From the cell containing the given text, extract its center point as [X, Y] coordinate. 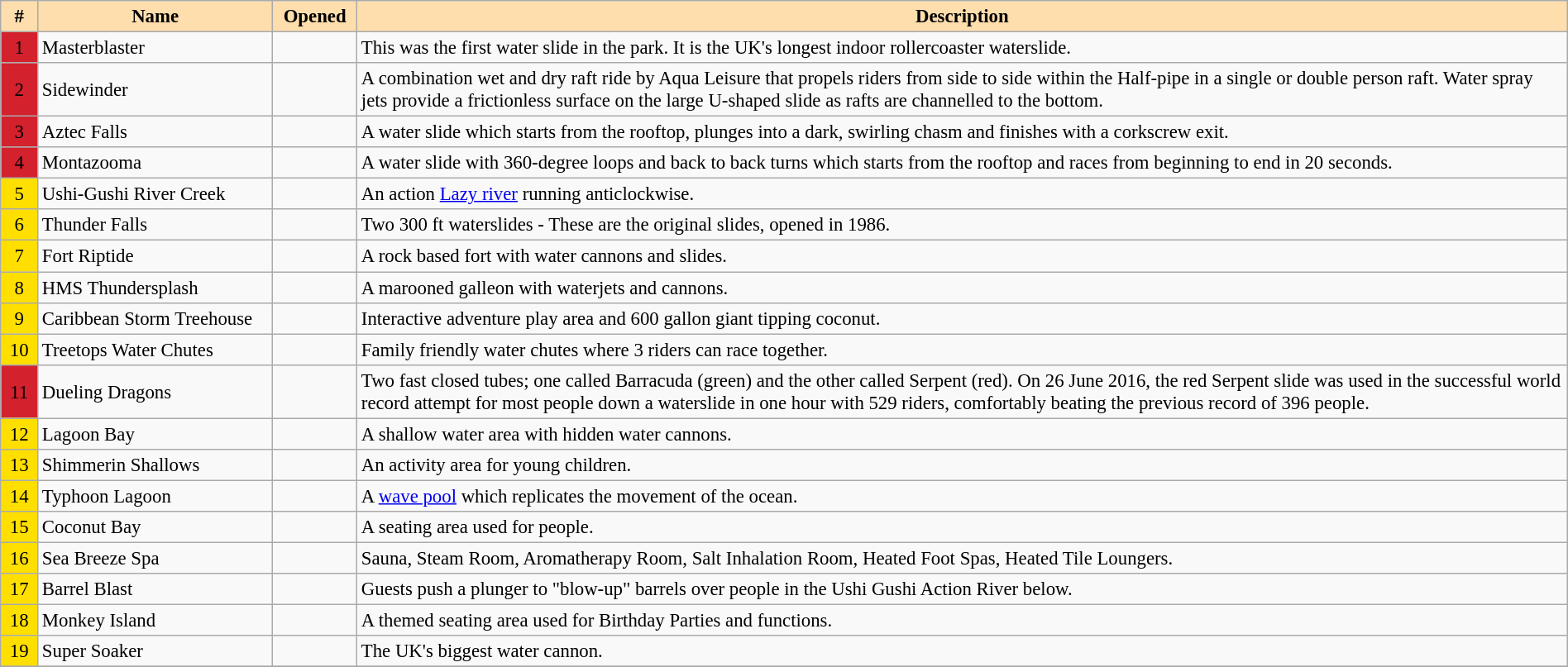
Caribbean Storm Treehouse [155, 318]
An action Lazy river running anticlockwise. [963, 194]
An activity area for young children. [963, 465]
18 [20, 621]
A water slide which starts from the rooftop, plunges into a dark, swirling chasm and finishes with a corkscrew exit. [963, 132]
Name [155, 17]
Guests push a plunger to "blow-up" barrels over people in the Ushi Gushi Action River below. [963, 589]
Aztec Falls [155, 132]
3 [20, 132]
A marooned galleon with waterjets and cannons. [963, 288]
5 [20, 194]
Montazooma [155, 163]
A seating area used for people. [963, 527]
13 [20, 465]
This was the first water slide in the park. It is the UK's longest indoor rollercoaster waterslide. [963, 48]
Treetops Water Chutes [155, 350]
Ushi-Gushi River Creek [155, 194]
Sidewinder [155, 89]
Barrel Blast [155, 589]
Opened [315, 17]
Two 300 ft waterslides - These are the original slides, opened in 1986. [963, 226]
12 [20, 434]
Coconut Bay [155, 527]
A rock based fort with water cannons and slides. [963, 256]
6 [20, 226]
Shimmerin Shallows [155, 465]
Sea Breeze Spa [155, 558]
10 [20, 350]
9 [20, 318]
1 [20, 48]
A water slide with 360-degree loops and back to back turns which starts from the rooftop and races from beginning to end in 20 seconds. [963, 163]
Typhoon Lagoon [155, 496]
Monkey Island [155, 621]
Interactive adventure play area and 600 gallon giant tipping coconut. [963, 318]
15 [20, 527]
7 [20, 256]
A wave pool which replicates the movement of the ocean. [963, 496]
Thunder Falls [155, 226]
Dueling Dragons [155, 392]
Fort Riptide [155, 256]
8 [20, 288]
Super Soaker [155, 651]
19 [20, 651]
11 [20, 392]
The UK's biggest water cannon. [963, 651]
A shallow water area with hidden water cannons. [963, 434]
2 [20, 89]
Masterblaster [155, 48]
4 [20, 163]
17 [20, 589]
16 [20, 558]
14 [20, 496]
Lagoon Bay [155, 434]
Family friendly water chutes where 3 riders can race together. [963, 350]
HMS Thundersplash [155, 288]
A themed seating area used for Birthday Parties and functions. [963, 621]
# [20, 17]
Sauna, Steam Room, Aromatherapy Room, Salt Inhalation Room, Heated Foot Spas, Heated Tile Loungers. [963, 558]
Description [963, 17]
